Extract the (X, Y) coordinate from the center of the cell holding the provided text.  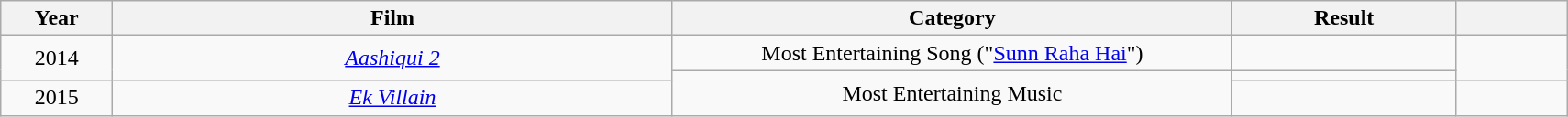
Aashiqui 2 (392, 58)
2015 (57, 98)
Year (57, 18)
2014 (57, 58)
Category (952, 18)
Most Entertaining Music (952, 93)
Result (1344, 18)
Film (392, 18)
Ek Villain (392, 98)
Most Entertaining Song ("Sunn Raha Hai") (952, 53)
